Output the [x, y] coordinate of the center of the cell containing the given text.  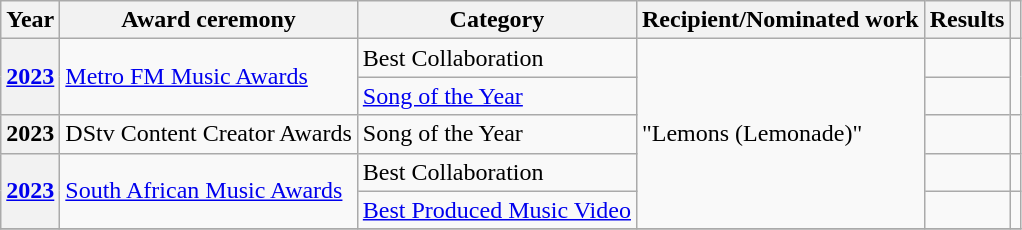
Best Produced Music Video [496, 210]
DStv Content Creator Awards [208, 134]
Year [30, 20]
Metro FM Music Awards [208, 77]
South African Music Awards [208, 191]
Recipient/Nominated work [780, 20]
"Lemons (Lemonade)" [780, 134]
Award ceremony [208, 20]
Results [967, 20]
Category [496, 20]
